Scan for the cell matching the given text and deliver its [X, Y] coordinate at center. 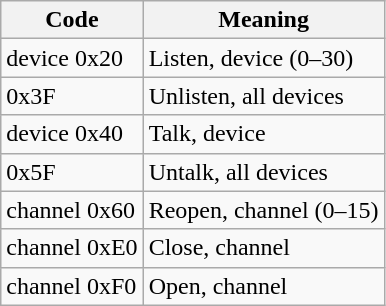
channel 0xF0 [72, 286]
Close, channel [264, 248]
Untalk, all devices [264, 172]
Talk, device [264, 134]
0x3F [72, 96]
channel 0xE0 [72, 248]
device 0x40 [72, 134]
Reopen, channel (0–15) [264, 210]
Unlisten, all devices [264, 96]
Open, channel [264, 286]
Listen, device (0–30) [264, 58]
0x5F [72, 172]
device 0x20 [72, 58]
Meaning [264, 20]
Code [72, 20]
channel 0x60 [72, 210]
